Output the (X, Y) coordinate of the center of the cell containing the given text.  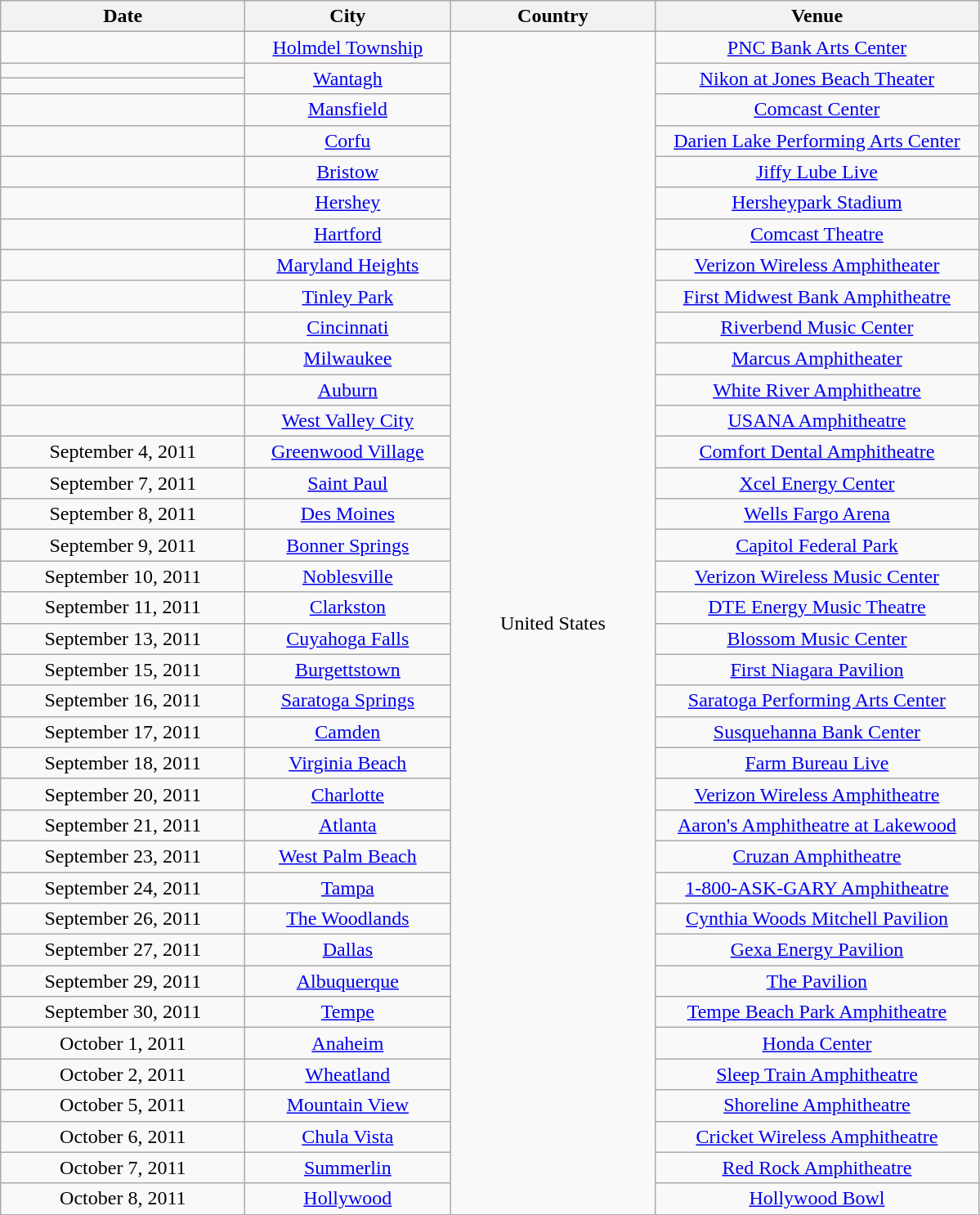
September 8, 2011 (123, 514)
First Niagara Pavilion (817, 670)
Venue (817, 16)
Anaheim (348, 1043)
Marcus Amphitheater (817, 358)
Mountain View (348, 1105)
October 5, 2011 (123, 1105)
Wantagh (348, 78)
Cruzan Amphitheatre (817, 856)
West Valley City (348, 421)
September 23, 2011 (123, 856)
Blossom Music Center (817, 639)
Country (553, 16)
Darien Lake Performing Arts Center (817, 141)
Saint Paul (348, 483)
Tinley Park (348, 296)
September 21, 2011 (123, 825)
Comcast Theatre (817, 234)
1-800-ASK-GARY Amphitheatre (817, 887)
Riverbend Music Center (817, 327)
Comfort Dental Amphitheatre (817, 452)
September 15, 2011 (123, 670)
Susquehanna Bank Center (817, 732)
Hersheypark Stadium (817, 203)
Greenwood Village (348, 452)
September 16, 2011 (123, 701)
October 6, 2011 (123, 1137)
Date (123, 16)
Hollywood (348, 1199)
Cricket Wireless Amphitheatre (817, 1137)
Wheatland (348, 1074)
United States (553, 623)
Maryland Heights (348, 265)
Comcast Center (817, 110)
Sleep Train Amphitheatre (817, 1074)
Verizon Wireless Amphitheatre (817, 794)
Capitol Federal Park (817, 545)
Verizon Wireless Music Center (817, 576)
September 20, 2011 (123, 794)
Milwaukee (348, 358)
White River Amphitheatre (817, 390)
Albuquerque (348, 981)
October 2, 2011 (123, 1074)
Summerlin (348, 1168)
Cuyahoga Falls (348, 639)
Wells Fargo Arena (817, 514)
West Palm Beach (348, 856)
Noblesville (348, 576)
Hollywood Bowl (817, 1199)
Saratoga Performing Arts Center (817, 701)
September 17, 2011 (123, 732)
USANA Amphitheatre (817, 421)
Saratoga Springs (348, 701)
September 11, 2011 (123, 607)
Tempe Beach Park Amphitheatre (817, 1012)
The Pavilion (817, 981)
September 30, 2011 (123, 1012)
September 29, 2011 (123, 981)
September 13, 2011 (123, 639)
Camden (348, 732)
Cincinnati (348, 327)
Farm Bureau Live (817, 763)
DTE Energy Music Theatre (817, 607)
Mansfield (348, 110)
Clarkston (348, 607)
October 1, 2011 (123, 1043)
September 4, 2011 (123, 452)
Burgettstown (348, 670)
October 7, 2011 (123, 1168)
Virginia Beach (348, 763)
September 10, 2011 (123, 576)
Xcel Energy Center (817, 483)
Hershey (348, 203)
Chula Vista (348, 1137)
The Woodlands (348, 919)
Jiffy Lube Live (817, 172)
Bonner Springs (348, 545)
September 7, 2011 (123, 483)
Cynthia Woods Mitchell Pavilion (817, 919)
Honda Center (817, 1043)
Bristow (348, 172)
Tampa (348, 887)
September 26, 2011 (123, 919)
September 24, 2011 (123, 887)
Auburn (348, 390)
Des Moines (348, 514)
PNC Bank Arts Center (817, 47)
September 27, 2011 (123, 950)
September 9, 2011 (123, 545)
Red Rock Amphitheatre (817, 1168)
September 18, 2011 (123, 763)
Verizon Wireless Amphitheater (817, 265)
Corfu (348, 141)
Charlotte (348, 794)
October 8, 2011 (123, 1199)
Dallas (348, 950)
Atlanta (348, 825)
Tempe (348, 1012)
Gexa Energy Pavilion (817, 950)
Nikon at Jones Beach Theater (817, 78)
First Midwest Bank Amphitheatre (817, 296)
Shoreline Amphitheatre (817, 1105)
Holmdel Township (348, 47)
Hartford (348, 234)
City (348, 16)
Aaron's Amphitheatre at Lakewood (817, 825)
